Return the [x, y] coordinate for the center point of the cell that contains the specified text.  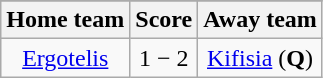
Score [164, 20]
Kifisia (Q) [260, 58]
Home team [66, 20]
Away team [260, 20]
Ergotelis [66, 58]
1 − 2 [164, 58]
